Determine the (X, Y) coordinate at the center of the cell enclosing the given text.  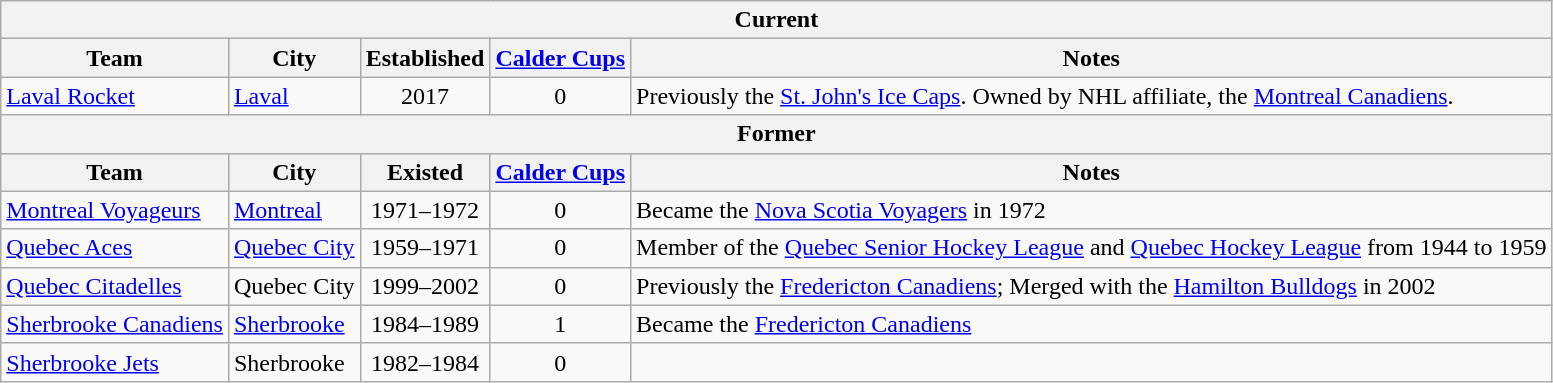
Established (425, 58)
Became the Fredericton Canadiens (1092, 324)
Laval Rocket (115, 96)
Current (776, 20)
Laval (294, 96)
Became the Nova Scotia Voyagers in 1972 (1092, 210)
1999–2002 (425, 286)
1971–1972 (425, 210)
Former (776, 134)
1 (560, 324)
Member of the Quebec Senior Hockey League and Quebec Hockey League from 1944 to 1959 (1092, 248)
Montreal Voyageurs (115, 210)
1984–1989 (425, 324)
2017 (425, 96)
Sherbrooke Canadiens (115, 324)
Previously the Fredericton Canadiens; Merged with the Hamilton Bulldogs in 2002 (1092, 286)
Sherbrooke Jets (115, 362)
Montreal (294, 210)
Existed (425, 172)
Quebec Aces (115, 248)
Quebec Citadelles (115, 286)
1959–1971 (425, 248)
1982–1984 (425, 362)
Previously the St. John's Ice Caps. Owned by NHL affiliate, the Montreal Canadiens. (1092, 96)
